Capture the cell that displays the provided text and extract its [x, y] central coordinate. 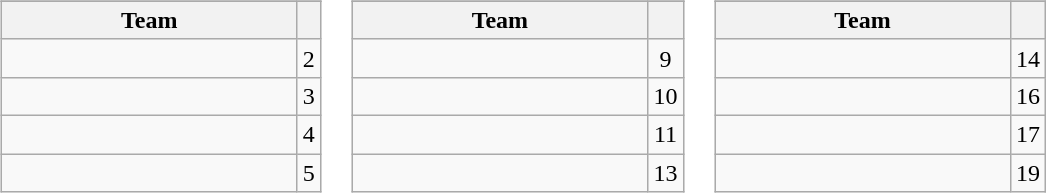
4 [308, 134]
14 [1028, 58]
13 [666, 173]
17 [1028, 134]
5 [308, 173]
19 [1028, 173]
9 [666, 58]
16 [1028, 96]
11 [666, 134]
10 [666, 96]
3 [308, 96]
2 [308, 58]
